Capture the cell that displays the provided text and extract its [x, y] central coordinate. 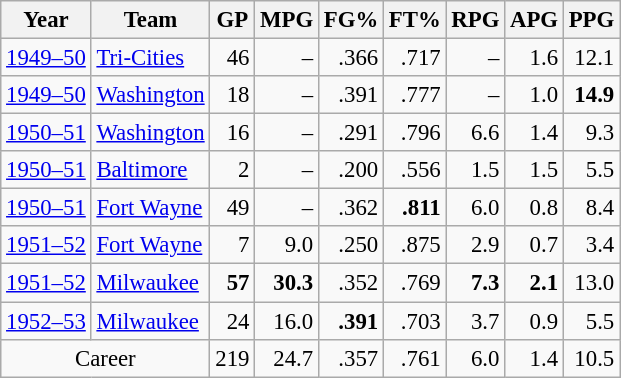
9.3 [591, 133]
219 [232, 358]
RPG [476, 20]
49 [232, 208]
6.6 [476, 133]
.200 [350, 170]
MPG [287, 20]
24 [232, 321]
1952–53 [46, 321]
2 [232, 170]
8.4 [591, 208]
APG [534, 20]
.717 [414, 58]
Year [46, 20]
13.0 [591, 283]
.796 [414, 133]
7.3 [476, 283]
.875 [414, 245]
GP [232, 20]
.357 [350, 358]
.761 [414, 358]
Baltimore [150, 170]
.352 [350, 283]
18 [232, 95]
FG% [350, 20]
14.9 [591, 95]
.769 [414, 283]
.811 [414, 208]
.291 [350, 133]
12.1 [591, 58]
7 [232, 245]
0.8 [534, 208]
10.5 [591, 358]
.362 [350, 208]
24.7 [287, 358]
2.1 [534, 283]
1.0 [534, 95]
PPG [591, 20]
FT% [414, 20]
Team [150, 20]
0.7 [534, 245]
.703 [414, 321]
57 [232, 283]
.777 [414, 95]
Tri-Cities [150, 58]
.556 [414, 170]
9.0 [287, 245]
16 [232, 133]
30.3 [287, 283]
3.7 [476, 321]
46 [232, 58]
.250 [350, 245]
16.0 [287, 321]
3.4 [591, 245]
1.6 [534, 58]
2.9 [476, 245]
.366 [350, 58]
0.9 [534, 321]
Career [106, 358]
